Return (x, y) of the center of cell containing provided text 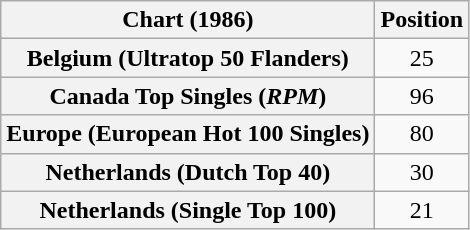
Europe (European Hot 100 Singles) (188, 134)
21 (422, 210)
Chart (1986) (188, 20)
Netherlands (Single Top 100) (188, 210)
80 (422, 134)
Netherlands (Dutch Top 40) (188, 172)
Position (422, 20)
Belgium (Ultratop 50 Flanders) (188, 58)
25 (422, 58)
96 (422, 96)
30 (422, 172)
Canada Top Singles (RPM) (188, 96)
